Return [x, y] of the center of cell containing provided text 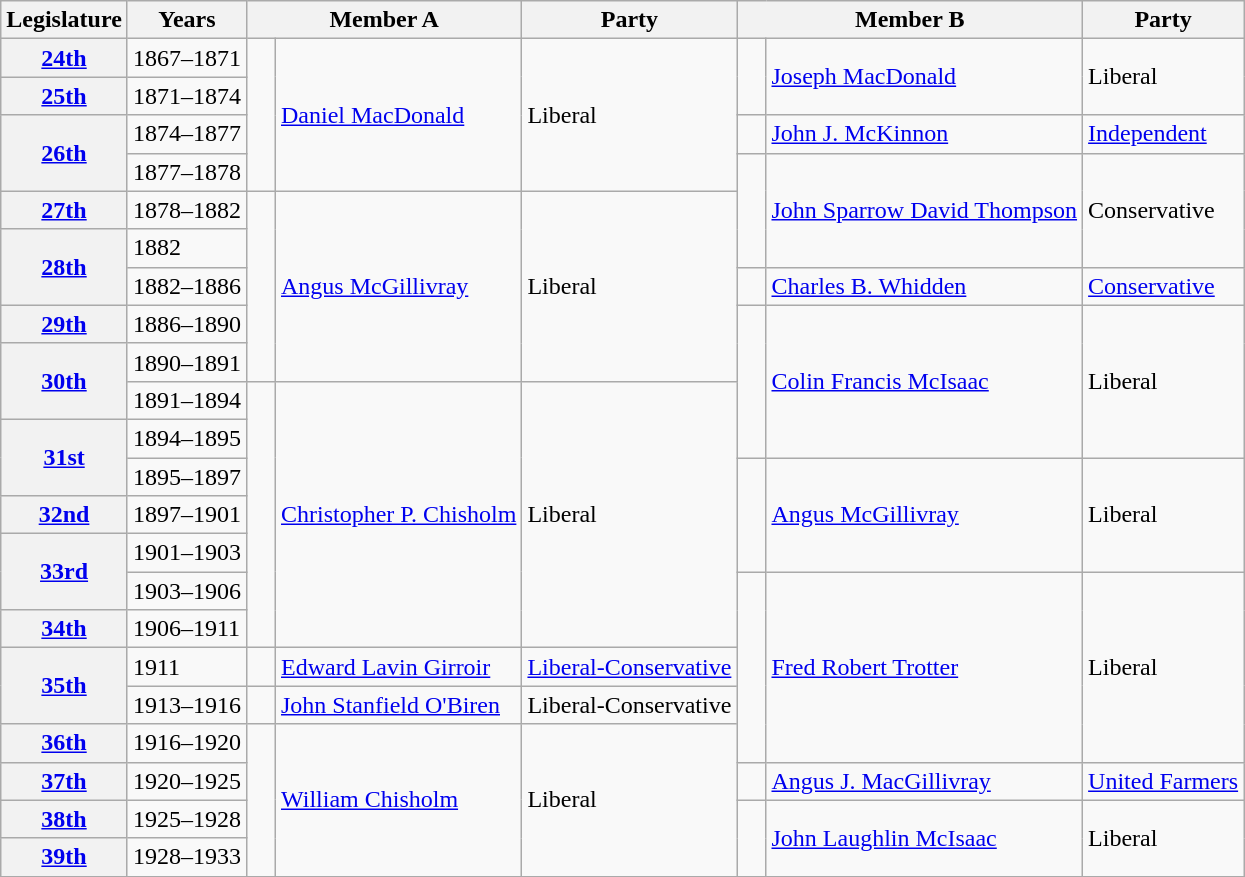
24th [64, 58]
1928–1933 [186, 857]
1867–1871 [186, 58]
1882–1886 [186, 286]
31st [64, 457]
26th [64, 153]
27th [64, 210]
Legislature [64, 20]
28th [64, 267]
Christopher P. Chisholm [398, 514]
William Chisholm [398, 800]
1920–1925 [186, 781]
1903–1906 [186, 591]
1882 [186, 248]
Fred Robert Trotter [924, 667]
1891–1894 [186, 400]
Daniel MacDonald [398, 115]
Member A [384, 20]
1897–1901 [186, 515]
1895–1897 [186, 477]
32nd [64, 515]
1894–1895 [186, 438]
35th [64, 686]
John Laughlin McIsaac [924, 838]
Colin Francis McIsaac [924, 381]
1913–1916 [186, 705]
39th [64, 857]
Edward Lavin Girroir [398, 667]
25th [64, 96]
1877–1878 [186, 172]
Charles B. Whidden [924, 286]
1886–1890 [186, 324]
John Sparrow David Thompson [924, 210]
1906–1911 [186, 629]
38th [64, 819]
1916–1920 [186, 743]
John Stanfield O'Biren [398, 705]
34th [64, 629]
Independent [1164, 134]
1874–1877 [186, 134]
Years [186, 20]
1871–1874 [186, 96]
Angus J. MacGillivray [924, 781]
30th [64, 381]
John J. McKinnon [924, 134]
Member B [910, 20]
1890–1891 [186, 362]
33rd [64, 572]
Joseph MacDonald [924, 77]
36th [64, 743]
1901–1903 [186, 553]
37th [64, 781]
29th [64, 324]
United Farmers [1164, 781]
1911 [186, 667]
1925–1928 [186, 819]
1878–1882 [186, 210]
